Provide the [x, y] coordinate of the cell's center where the given text is located.  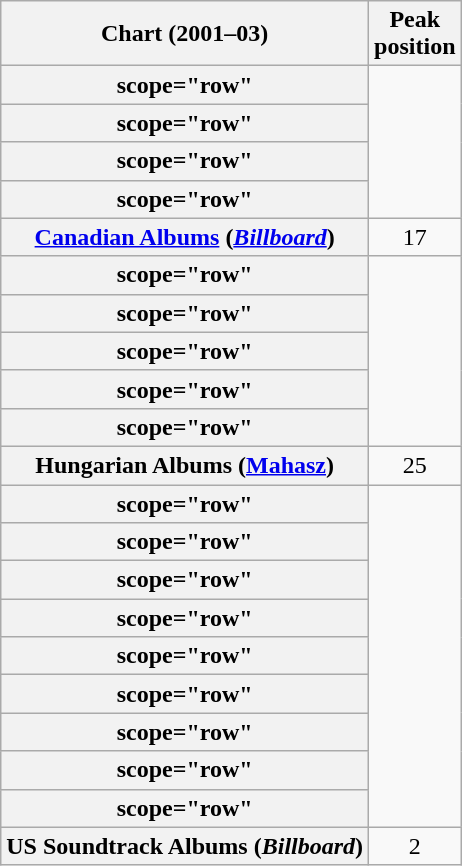
Chart (2001–03) [185, 34]
2 [415, 846]
Canadian Albums (Billboard) [185, 237]
Hungarian Albums (Mahasz) [185, 465]
US Soundtrack Albums (Billboard) [185, 846]
25 [415, 465]
Peakposition [415, 34]
17 [415, 237]
